Pinpoint the cell where the given text exists, returning its (X, Y) midpoint coordinate. 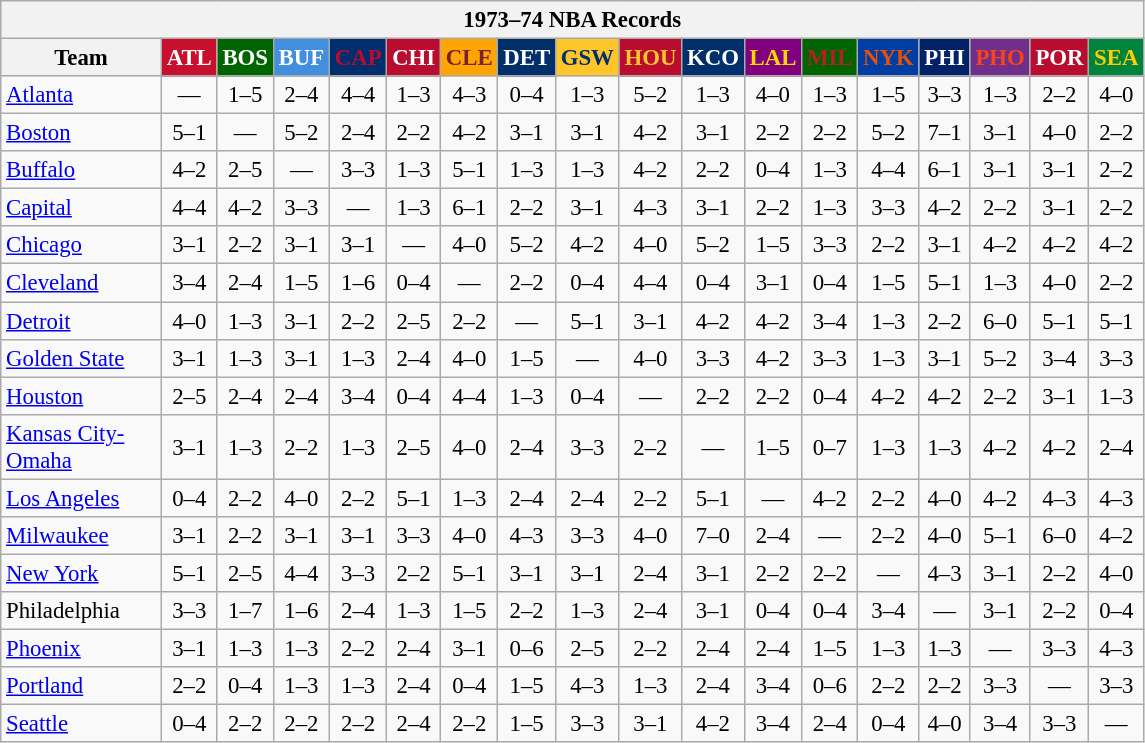
Capital (82, 208)
Houston (82, 396)
7–1 (944, 133)
SEA (1116, 58)
New York (82, 573)
Team (82, 58)
Atlanta (82, 95)
Chicago (82, 245)
1973–74 NBA Records (572, 20)
BUF (301, 58)
ATL (189, 58)
POR (1060, 58)
Buffalo (82, 170)
LAL (772, 58)
PHO (1000, 58)
Seattle (82, 724)
DET (526, 58)
BOS (245, 58)
Cleveland (82, 283)
CHI (414, 58)
MIL (830, 58)
Philadelphia (82, 611)
1–7 (245, 611)
Boston (82, 133)
CAP (358, 58)
CLE (470, 58)
Los Angeles (82, 498)
KCO (714, 58)
Golden State (82, 358)
Portland (82, 686)
Milwaukee (82, 536)
GSW (587, 58)
Kansas City-Omaha (82, 446)
HOU (650, 58)
Detroit (82, 321)
0–7 (830, 446)
NYK (888, 58)
PHI (944, 58)
7–0 (714, 536)
Phoenix (82, 648)
